Scan for the cell matching the given text and deliver its [x, y] coordinate at center. 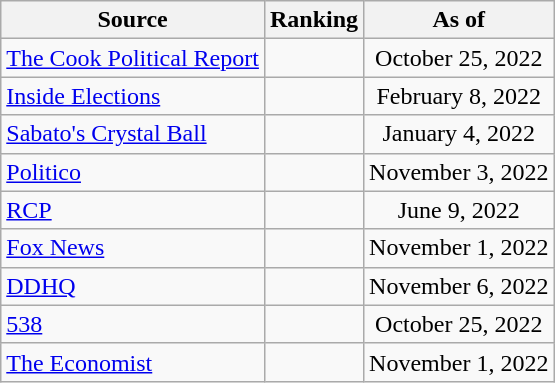
February 8, 2022 [459, 96]
Sabato's Crystal Ball [133, 134]
November 3, 2022 [459, 172]
June 9, 2022 [459, 210]
Source [133, 20]
Ranking [314, 20]
Inside Elections [133, 96]
The Economist [133, 362]
As of [459, 20]
Politico [133, 172]
January 4, 2022 [459, 134]
DDHQ [133, 286]
The Cook Political Report [133, 58]
November 6, 2022 [459, 286]
Fox News [133, 248]
538 [133, 324]
RCP [133, 210]
